Return [X, Y] of the center of cell containing provided text 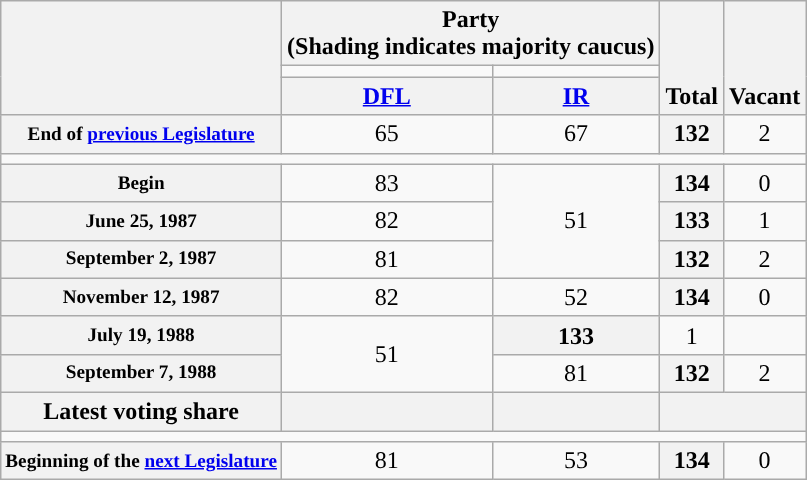
Total [692, 58]
Vacant [764, 58]
65 [388, 134]
83 [388, 183]
September 7, 1988 [142, 373]
July 19, 1988 [142, 335]
Begin [142, 183]
Latest voting share [142, 411]
67 [576, 134]
November 12, 1987 [142, 297]
IR [576, 96]
Beginning of the next Legislature [142, 461]
Party (Shading indicates majority caucus) [471, 34]
June 25, 1987 [142, 221]
September 2, 1987 [142, 259]
End of previous Legislature [142, 134]
DFL [388, 96]
53 [576, 461]
52 [576, 297]
